From the cell containing the given text, extract its center point as (x, y) coordinate. 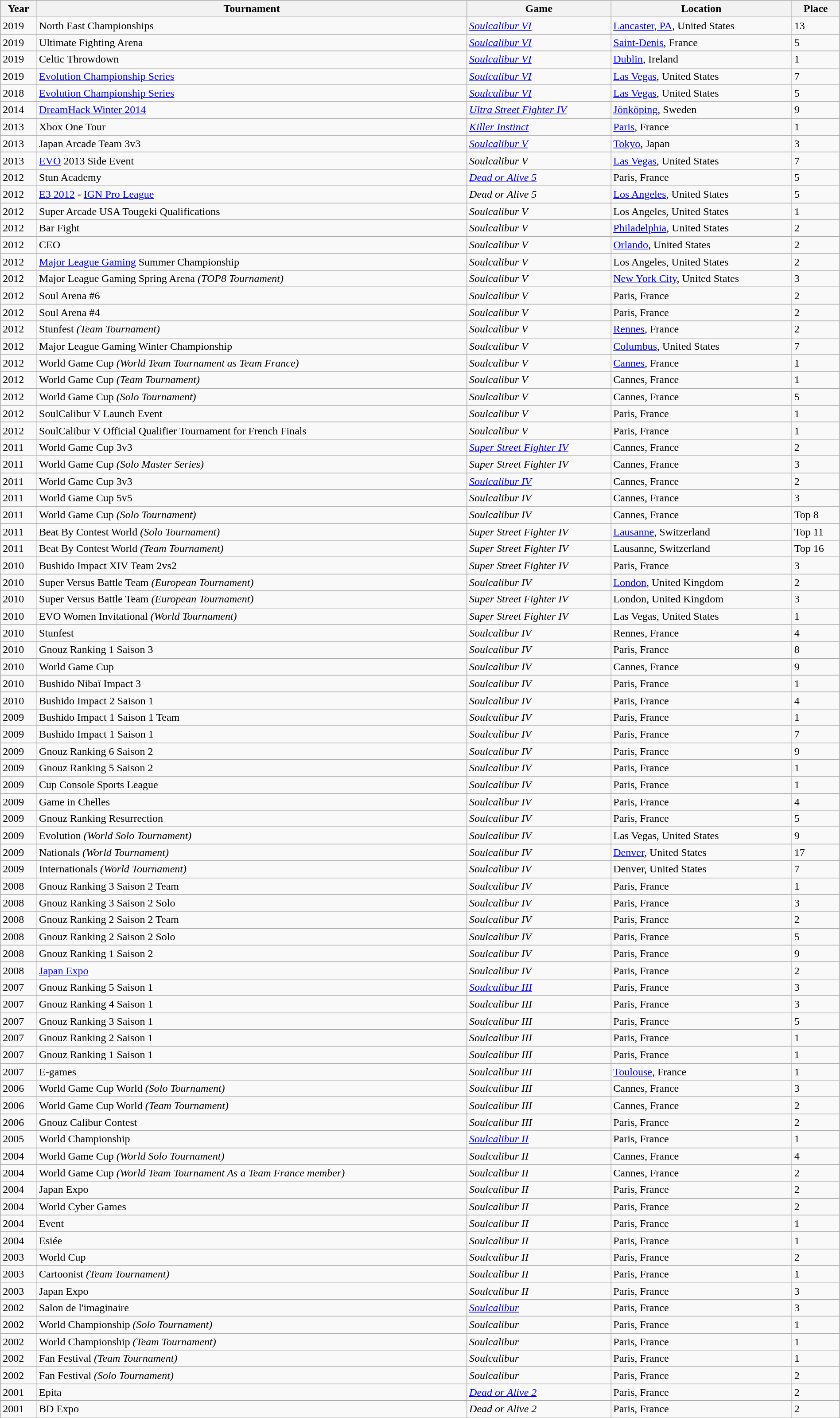
Fan Festival (Solo Tournament) (252, 1375)
Soul Arena #4 (252, 313)
World Game Cup (World Team Tournament as Team France) (252, 363)
Japan Arcade Team 3v3 (252, 144)
Game in Chelles (252, 802)
Xbox One Tour (252, 127)
Killer Instinct (539, 127)
World Game Cup (World Team Tournament As a Team France member) (252, 1173)
2018 (19, 93)
Gnouz Calibur Contest (252, 1122)
CEO (252, 245)
Ultra Street Fighter IV (539, 110)
Stunfest (252, 633)
E-games (252, 1072)
Saint-Denis, France (701, 43)
Major League Gaming Winter Championship (252, 346)
Esiée (252, 1240)
North East Championships (252, 26)
Bar Fight (252, 228)
World Game Cup (252, 667)
EVO 2013 Side Event (252, 160)
Stunfest (Team Tournament) (252, 329)
Stun Academy (252, 177)
World Game Cup World (Team Tournament) (252, 1105)
Celtic Throwdown (252, 59)
Dublin, Ireland (701, 59)
Internationals (World Tournament) (252, 869)
Gnouz Ranking 2 Saison 2 Solo (252, 937)
Toulouse, France (701, 1072)
Top 16 (816, 549)
World Championship (Team Tournament) (252, 1342)
17 (816, 852)
Gnouz Ranking 6 Saison 2 (252, 751)
Year (19, 9)
E3 2012 - IGN Pro League (252, 194)
Gnouz Ranking Resurrection (252, 819)
Epita (252, 1392)
Beat By Contest World (Team Tournament) (252, 549)
Bushido Impact XIV Team 2vs2 (252, 566)
Location (701, 9)
BD Expo (252, 1409)
World Championship (252, 1139)
Gnouz Ranking 3 Saison 1 (252, 1021)
World Cup (252, 1257)
Columbus, United States (701, 346)
Beat By Contest World (Solo Tournament) (252, 532)
Philadelphia, United States (701, 228)
Gnouz Ranking 2 Saison 2 Team (252, 920)
Cup Console Sports League (252, 785)
Soul Arena #6 (252, 296)
Bushido Nibaï Impact 3 (252, 684)
Evolution (World Solo Tournament) (252, 836)
Bushido Impact 2 Saison 1 (252, 700)
Major League Gaming Spring Arena (TOP8 Tournament) (252, 279)
Gnouz Ranking 5 Saison 2 (252, 768)
Super Arcade USA Tougeki Qualifications (252, 211)
Gnouz Ranking 2 Saison 1 (252, 1038)
World Championship (Solo Tournament) (252, 1325)
Major League Gaming Summer Championship (252, 262)
Nationals (World Tournament) (252, 852)
SoulCalibur V Official Qualifier Tournament for French Finals (252, 430)
Game (539, 9)
Salon de l'imaginaire (252, 1308)
Top 11 (816, 532)
Gnouz Ranking 1 Saison 2 (252, 953)
Tokyo, Japan (701, 144)
Fan Festival (Team Tournament) (252, 1359)
Bushido Impact 1 Saison 1 Team (252, 717)
Orlando, United States (701, 245)
Gnouz Ranking 3 Saison 2 Team (252, 886)
Gnouz Ranking 3 Saison 2 Solo (252, 903)
Gnouz Ranking 1 Saison 3 (252, 650)
New York City, United States (701, 279)
Ultimate Fighting Arena (252, 43)
Gnouz Ranking 1 Saison 1 (252, 1055)
DreamHack Winter 2014 (252, 110)
World Game Cup World (Solo Tournament) (252, 1089)
Top 8 (816, 515)
Event (252, 1223)
Bushido Impact 1 Saison 1 (252, 734)
World Game Cup 5v5 (252, 498)
Lancaster, PA, United States (701, 26)
2014 (19, 110)
Tournament (252, 9)
EVO Women Invitational (World Tournament) (252, 616)
World Game Cup (Team Tournament) (252, 380)
World Game Cup (World Solo Tournament) (252, 1156)
8 (816, 650)
Gnouz Ranking 5 Saison 1 (252, 987)
13 (816, 26)
2005 (19, 1139)
Gnouz Ranking 4 Saison 1 (252, 1004)
Cartoonist (Team Tournament) (252, 1274)
Place (816, 9)
World Cyber Games (252, 1207)
Jönköping, Sweden (701, 110)
SoulCalibur V Launch Event (252, 414)
World Game Cup (Solo Master Series) (252, 464)
